From the cell containing the given text, extract its center point as (X, Y) coordinate. 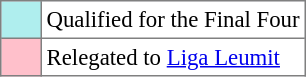
Relegated to Liga Leumit (173, 57)
Qualified for the Final Four (173, 20)
